Extract the (x, y) coordinate from the center of the cell holding the provided text.  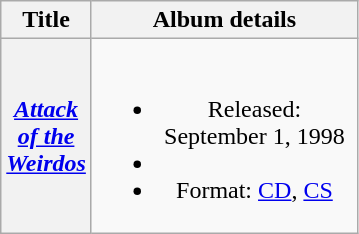
Title (46, 20)
Released: September 1, 1998Format: CD, CS (224, 136)
Attack of the Weirdos (46, 136)
Album details (224, 20)
